Provide the [X, Y] coordinate of the cell's center where the given text is located.  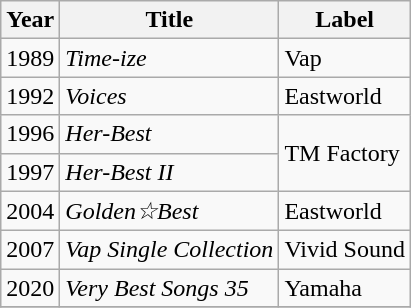
2020 [30, 288]
Label [345, 20]
1997 [30, 172]
2004 [30, 211]
1996 [30, 134]
2007 [30, 250]
Voices [170, 96]
Her-Best [170, 134]
1989 [30, 58]
Golden☆Best [170, 211]
Year [30, 20]
Vap [345, 58]
Her-Best II [170, 172]
TM Factory [345, 153]
Time-ize [170, 58]
Very Best Songs 35 [170, 288]
1992 [30, 96]
Vivid Sound [345, 250]
Yamaha [345, 288]
Title [170, 20]
Vap Single Collection [170, 250]
